Extract the [X, Y] coordinate from the center of the cell holding the provided text.  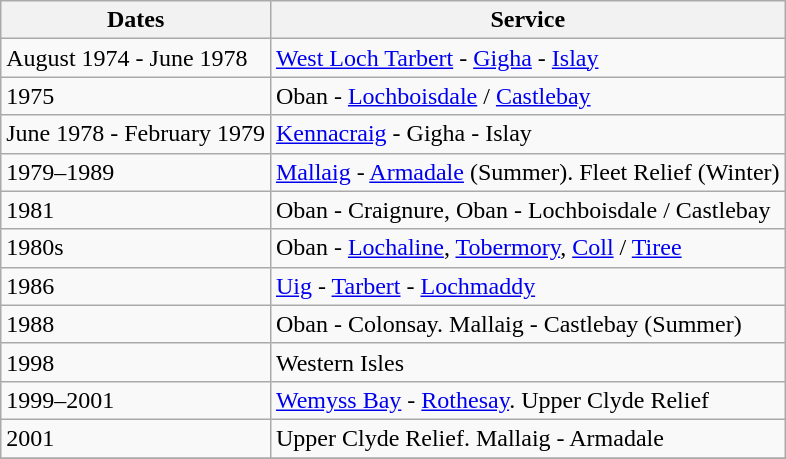
West Loch Tarbert - Gigha - Islay [528, 58]
Wemyss Bay - Rothesay. Upper Clyde Relief [528, 400]
Upper Clyde Relief. Mallaig - Armadale [528, 438]
Oban - Lochaline, Tobermory, Coll / Tiree [528, 248]
1975 [136, 96]
1981 [136, 210]
Oban - Lochboisdale / Castlebay [528, 96]
June 1978 - February 1979 [136, 134]
Mallaig - Armadale (Summer). Fleet Relief (Winter) [528, 172]
Dates [136, 20]
1986 [136, 286]
1999–2001 [136, 400]
2001 [136, 438]
Service [528, 20]
Oban - Colonsay. Mallaig - Castlebay (Summer) [528, 324]
Uig - Tarbert - Lochmaddy [528, 286]
Kennacraig - Gigha - Islay [528, 134]
Oban - Craignure, Oban - Lochboisdale / Castlebay [528, 210]
August 1974 - June 1978 [136, 58]
1988 [136, 324]
1998 [136, 362]
1980s [136, 248]
Western Isles [528, 362]
1979–1989 [136, 172]
